Provide the (x, y) coordinate of the cell's center where the given text is located.  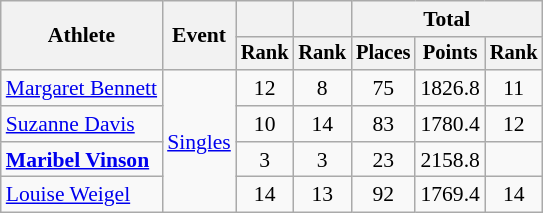
Places (383, 54)
2158.8 (450, 160)
8 (322, 88)
Athlete (82, 36)
13 (322, 195)
Suzanne Davis (82, 124)
11 (514, 88)
Total (446, 19)
1780.4 (450, 124)
Louise Weigel (82, 195)
Event (199, 36)
Margaret Bennett (82, 88)
23 (383, 160)
10 (265, 124)
83 (383, 124)
75 (383, 88)
1769.4 (450, 195)
1826.8 (450, 88)
92 (383, 195)
Singles (199, 141)
Maribel Vinson (82, 160)
Points (450, 54)
